Capture the cell that displays the provided text and extract its [X, Y] central coordinate. 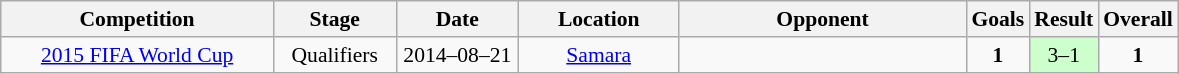
2015 FIFA World Cup [138, 55]
2014–08–21 [458, 55]
Samara [599, 55]
3–1 [1064, 55]
Date [458, 19]
Goals [998, 19]
Competition [138, 19]
Location [599, 19]
Overall [1138, 19]
Qualifiers [334, 55]
Result [1064, 19]
Stage [334, 19]
Opponent [823, 19]
